Scan for the cell matching the given text and deliver its (X, Y) coordinate at center. 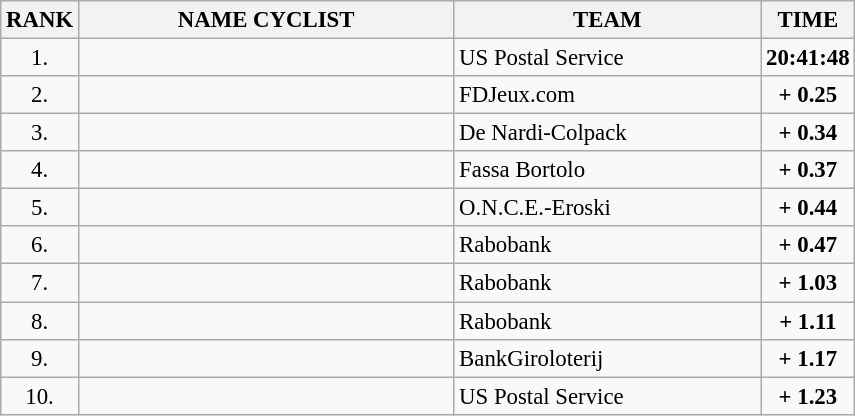
+ 1.23 (808, 396)
+ 0.25 (808, 95)
3. (40, 133)
+ 0.47 (808, 245)
4. (40, 170)
TIME (808, 20)
O.N.C.E.-Eroski (608, 208)
+ 0.34 (808, 133)
20:41:48 (808, 58)
Fassa Bortolo (608, 170)
NAME CYCLIST (266, 20)
FDJeux.com (608, 95)
9. (40, 358)
TEAM (608, 20)
10. (40, 396)
RANK (40, 20)
BankGiroloterij (608, 358)
1. (40, 58)
De Nardi-Colpack (608, 133)
2. (40, 95)
+ 1.03 (808, 283)
+ 1.11 (808, 321)
5. (40, 208)
7. (40, 283)
8. (40, 321)
6. (40, 245)
+ 1.17 (808, 358)
+ 0.37 (808, 170)
+ 0.44 (808, 208)
